Detect which cell encompasses the target text, then output its [X, Y] center coordinate. 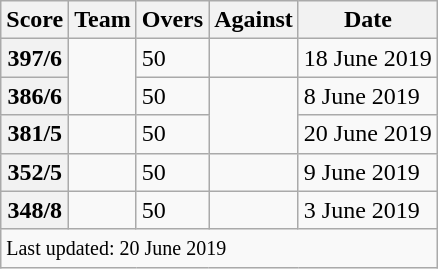
397/6 [35, 58]
Score [35, 20]
9 June 2019 [368, 172]
8 June 2019 [368, 96]
Against [254, 20]
20 June 2019 [368, 134]
386/6 [35, 96]
Date [368, 20]
3 June 2019 [368, 210]
352/5 [35, 172]
18 June 2019 [368, 58]
Team [103, 20]
Last updated: 20 June 2019 [220, 248]
381/5 [35, 134]
348/8 [35, 210]
Overs [172, 20]
